Search for the cell housing the specified text and yield its (X, Y) center coordinate. 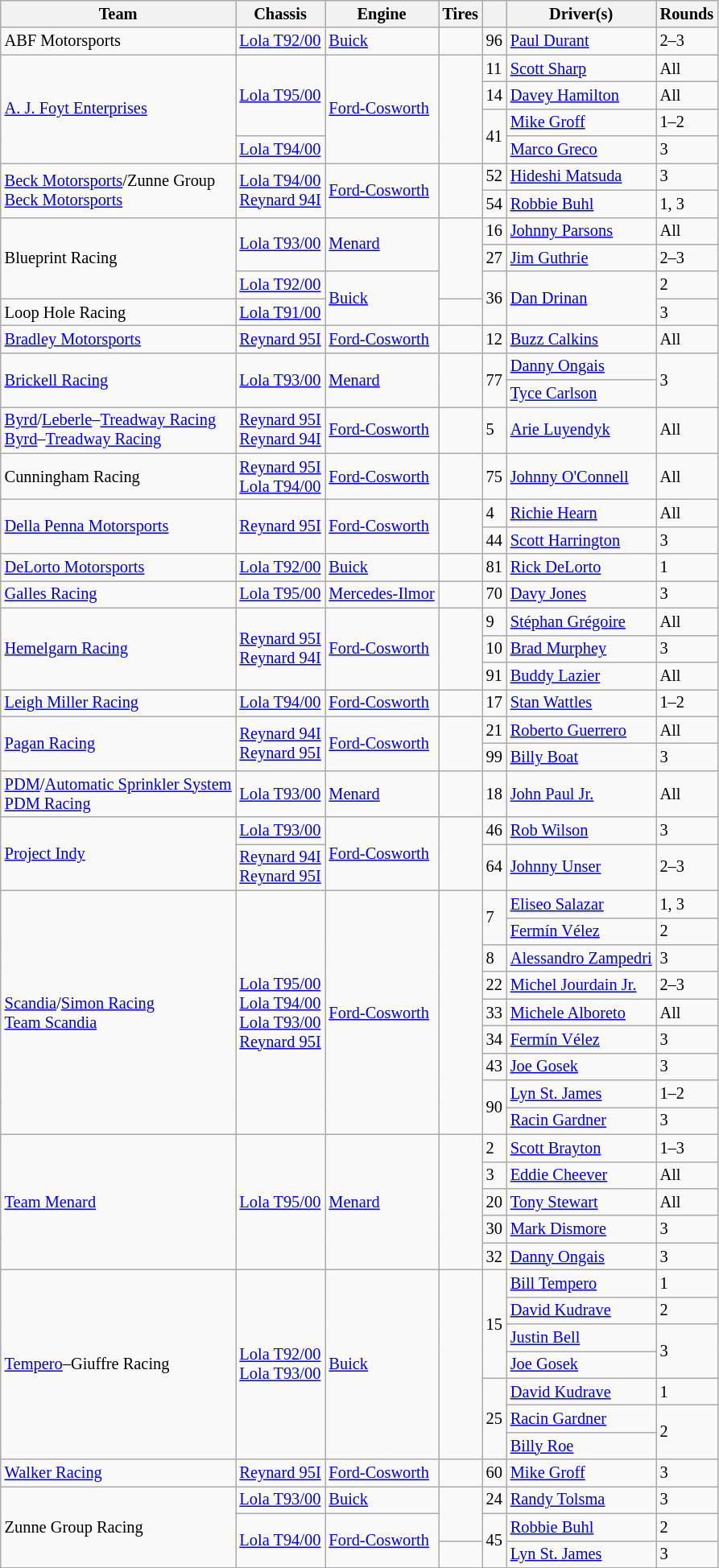
Dan Drinan (581, 298)
Chassis (280, 14)
12 (494, 339)
Billy Boat (581, 757)
A. J. Foyt Enterprises (118, 109)
Walker Racing (118, 1473)
DeLorto Motorsports (118, 567)
Tyce Carlson (581, 394)
Lola T92/00Lola T93/00 (280, 1364)
Stan Wattles (581, 703)
Michel Jourdain Jr. (581, 985)
4 (494, 513)
Pagan Racing (118, 744)
Leigh Miller Racing (118, 703)
Buddy Lazier (581, 675)
Tires (461, 14)
16 (494, 231)
33 (494, 1013)
Davey Hamilton (581, 95)
Mercedes-Ilmor (382, 594)
Buzz Calkins (581, 339)
Brad Murphey (581, 649)
70 (494, 594)
45 (494, 1541)
Hemelgarn Racing (118, 649)
Eddie Cheever (581, 1175)
9 (494, 621)
Marco Greco (581, 150)
Cunningham Racing (118, 477)
44 (494, 540)
32 (494, 1256)
7 (494, 918)
Beck Motorsports/Zunne Group Beck Motorsports (118, 190)
Roberto Guerrero (581, 730)
43 (494, 1067)
8 (494, 958)
Eliseo Salazar (581, 904)
25 (494, 1418)
52 (494, 176)
Bradley Motorsports (118, 339)
Della Penna Motorsports (118, 526)
Lola T95/00Lola T94/00Lola T93/00Reynard 95I (280, 1013)
21 (494, 730)
Johnny Parsons (581, 231)
Johnny Unser (581, 867)
Tempero–Giuffre Racing (118, 1364)
Galles Racing (118, 594)
PDM/Automatic Sprinkler System PDM Racing (118, 794)
Rob Wilson (581, 831)
1–3 (688, 1148)
Blueprint Racing (118, 258)
77 (494, 380)
Richie Hearn (581, 513)
Tony Stewart (581, 1202)
34 (494, 1039)
Scott Harrington (581, 540)
20 (494, 1202)
Alessandro Zampedri (581, 958)
ABF Motorsports (118, 41)
75 (494, 477)
11 (494, 68)
Scandia/Simon Racing Team Scandia (118, 1013)
Rounds (688, 14)
John Paul Jr. (581, 794)
Jim Guthrie (581, 258)
46 (494, 831)
99 (494, 757)
Scott Sharp (581, 68)
Randy Tolsma (581, 1500)
Billy Roe (581, 1446)
Stéphan Grégoire (581, 621)
41 (494, 135)
Rick DeLorto (581, 567)
Johnny O'Connell (581, 477)
Hideshi Matsuda (581, 176)
60 (494, 1473)
Davy Jones (581, 594)
Reynard 95ILola T94/00 (280, 477)
Zunne Group Racing (118, 1526)
Lola T94/00Reynard 94I (280, 190)
Paul Durant (581, 41)
81 (494, 567)
30 (494, 1229)
Arie Luyendyk (581, 430)
Mark Dismore (581, 1229)
Justin Bell (581, 1338)
96 (494, 41)
91 (494, 675)
15 (494, 1323)
18 (494, 794)
Scott Brayton (581, 1148)
24 (494, 1500)
Loop Hole Racing (118, 312)
54 (494, 204)
Lola T91/00 (280, 312)
Project Indy (118, 853)
17 (494, 703)
Team (118, 14)
64 (494, 867)
27 (494, 258)
14 (494, 95)
Michele Alboreto (581, 1013)
22 (494, 985)
10 (494, 649)
36 (494, 298)
Engine (382, 14)
Team Menard (118, 1202)
Byrd/Leberle–Treadway Racing Byrd–Treadway Racing (118, 430)
Driver(s) (581, 14)
90 (494, 1108)
Bill Tempero (581, 1283)
5 (494, 430)
Brickell Racing (118, 380)
